Identify which cell holds the provided text, then report its (X, Y) central coordinate. 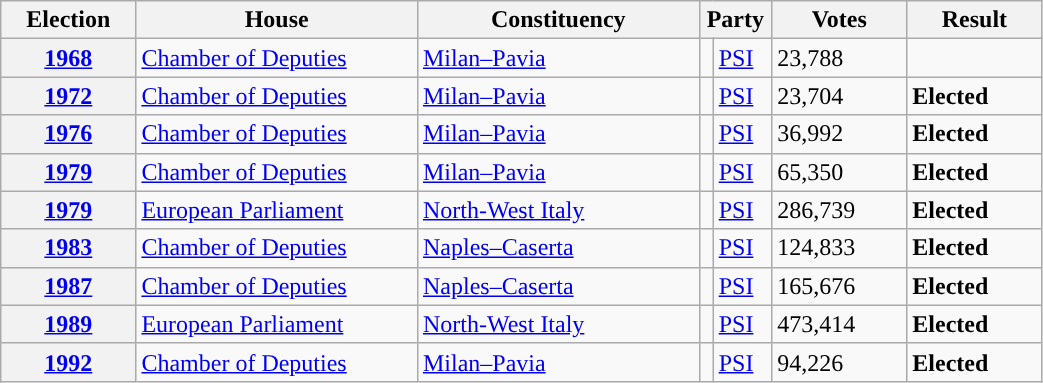
Result (974, 20)
1992 (68, 362)
94,226 (840, 362)
Constituency (558, 20)
23,788 (840, 58)
House (277, 20)
1983 (68, 248)
473,414 (840, 324)
1987 (68, 286)
165,676 (840, 286)
1968 (68, 58)
1972 (68, 96)
124,833 (840, 248)
36,992 (840, 134)
23,704 (840, 96)
Party (736, 20)
Votes (840, 20)
Election (68, 20)
65,350 (840, 172)
1976 (68, 134)
1989 (68, 324)
286,739 (840, 210)
